Search for the cell housing the specified text and yield its (x, y) center coordinate. 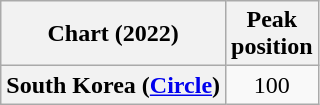
Peakposition (272, 34)
South Korea (Circle) (114, 85)
100 (272, 85)
Chart (2022) (114, 34)
